Return the (x, y) coordinate for the center point of the cell that contains the specified text.  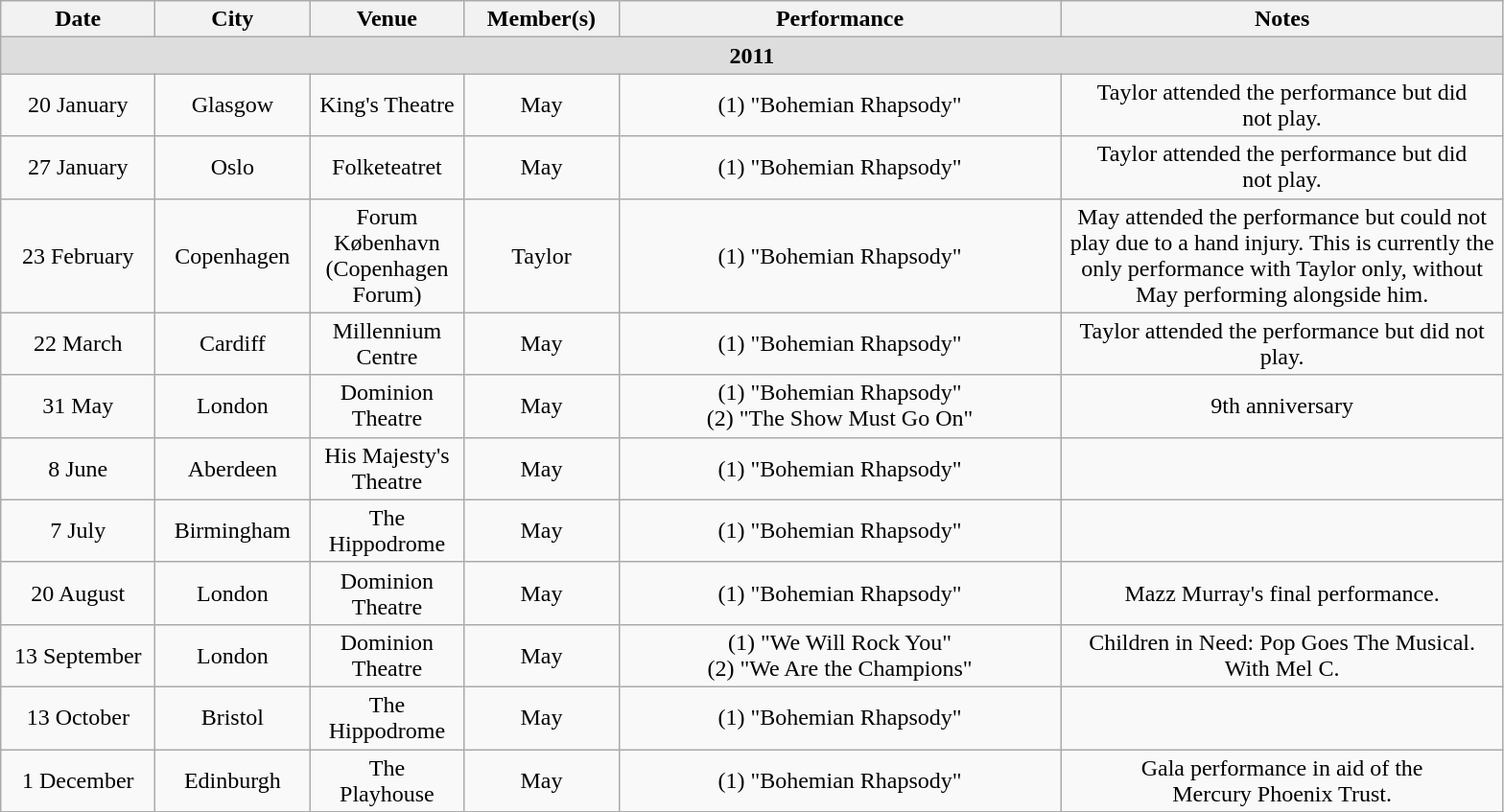
31 May (79, 406)
2011 (752, 56)
Mazz Murray's final performance. (1281, 592)
Children in Need: Pop Goes The Musical. With Mel C. (1281, 656)
Forum København (Copenhagen Forum) (388, 255)
9th anniversary (1281, 406)
13 September (79, 656)
1 December (79, 780)
(1) "Bohemian Rhapsody" (2) "The Show Must Go On" (840, 406)
Oslo (232, 167)
Performance (840, 19)
Folketeatret (388, 167)
Venue (388, 19)
Birmingham (232, 531)
20 August (79, 592)
22 March (79, 343)
Cardiff (232, 343)
His Majesty's Theatre (388, 468)
13 October (79, 717)
Bristol (232, 717)
Notes (1281, 19)
27 January (79, 167)
Copenhagen (232, 255)
20 January (79, 105)
Member(s) (541, 19)
Date (79, 19)
Aberdeen (232, 468)
City (232, 19)
Edinburgh (232, 780)
(1) "We Will Rock You" (2) "We Are the Champions" (840, 656)
Gala performance in aid of the Mercury Phoenix Trust. (1281, 780)
7 July (79, 531)
King's Theatre (388, 105)
Glasgow (232, 105)
The Playhouse (388, 780)
Millennium Centre (388, 343)
23 February (79, 255)
8 June (79, 468)
Taylor (541, 255)
